Return the [X, Y] coordinate for the center point of the cell that contains the specified text.  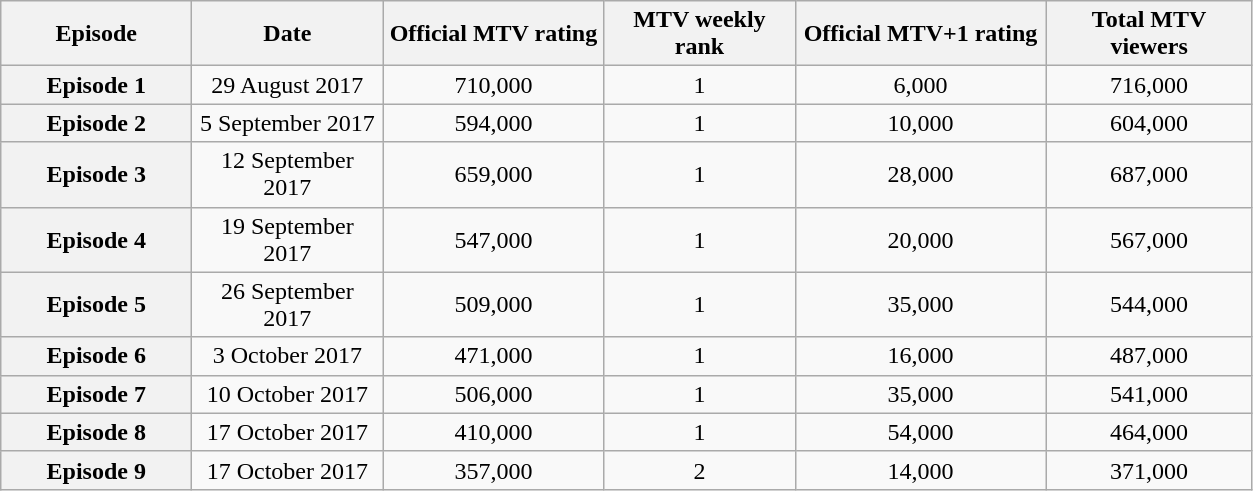
357,000 [494, 470]
471,000 [494, 356]
Episode 8 [96, 432]
710,000 [494, 85]
16,000 [920, 356]
Official MTV rating [494, 34]
371,000 [1149, 470]
26 September 2017 [288, 304]
MTV weekly rank [700, 34]
10 October 2017 [288, 394]
Episode 9 [96, 470]
Total MTV viewers [1149, 34]
54,000 [920, 432]
28,000 [920, 174]
410,000 [494, 432]
541,000 [1149, 394]
19 September 2017 [288, 240]
567,000 [1149, 240]
14,000 [920, 470]
Official MTV+1 rating [920, 34]
Episode 2 [96, 123]
Episode 4 [96, 240]
12 September 2017 [288, 174]
Episode 3 [96, 174]
716,000 [1149, 85]
547,000 [494, 240]
506,000 [494, 394]
3 October 2017 [288, 356]
604,000 [1149, 123]
29 August 2017 [288, 85]
10,000 [920, 123]
2 [700, 470]
5 September 2017 [288, 123]
659,000 [494, 174]
Date [288, 34]
509,000 [494, 304]
Episode [96, 34]
Episode 7 [96, 394]
Episode 1 [96, 85]
20,000 [920, 240]
6,000 [920, 85]
Episode 5 [96, 304]
687,000 [1149, 174]
544,000 [1149, 304]
Episode 6 [96, 356]
464,000 [1149, 432]
594,000 [494, 123]
487,000 [1149, 356]
